Locate the cell with the specified text and output its [x, y] center coordinate. 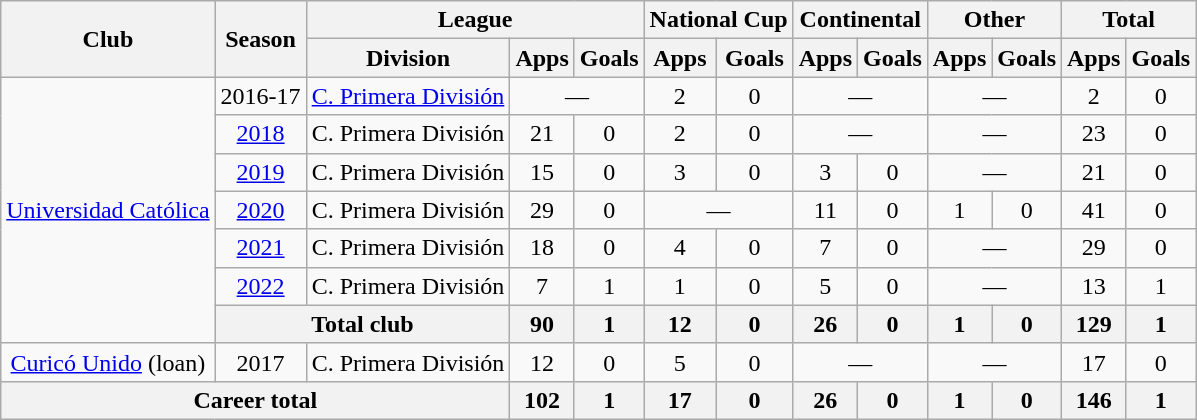
Career total [256, 400]
Division [408, 58]
2019 [260, 172]
Curicó Unido (loan) [108, 362]
Other [994, 20]
Continental [860, 20]
129 [1094, 324]
Total club [362, 324]
2022 [260, 286]
11 [825, 210]
102 [542, 400]
2018 [260, 134]
13 [1094, 286]
Universidad Católica [108, 210]
2020 [260, 210]
2016-17 [260, 96]
National Cup [718, 20]
Season [260, 39]
146 [1094, 400]
Club [108, 39]
Total [1129, 20]
15 [542, 172]
2017 [260, 362]
23 [1094, 134]
90 [542, 324]
2021 [260, 248]
League [475, 20]
4 [680, 248]
18 [542, 248]
41 [1094, 210]
